Return (X, Y) of the center of cell containing provided text 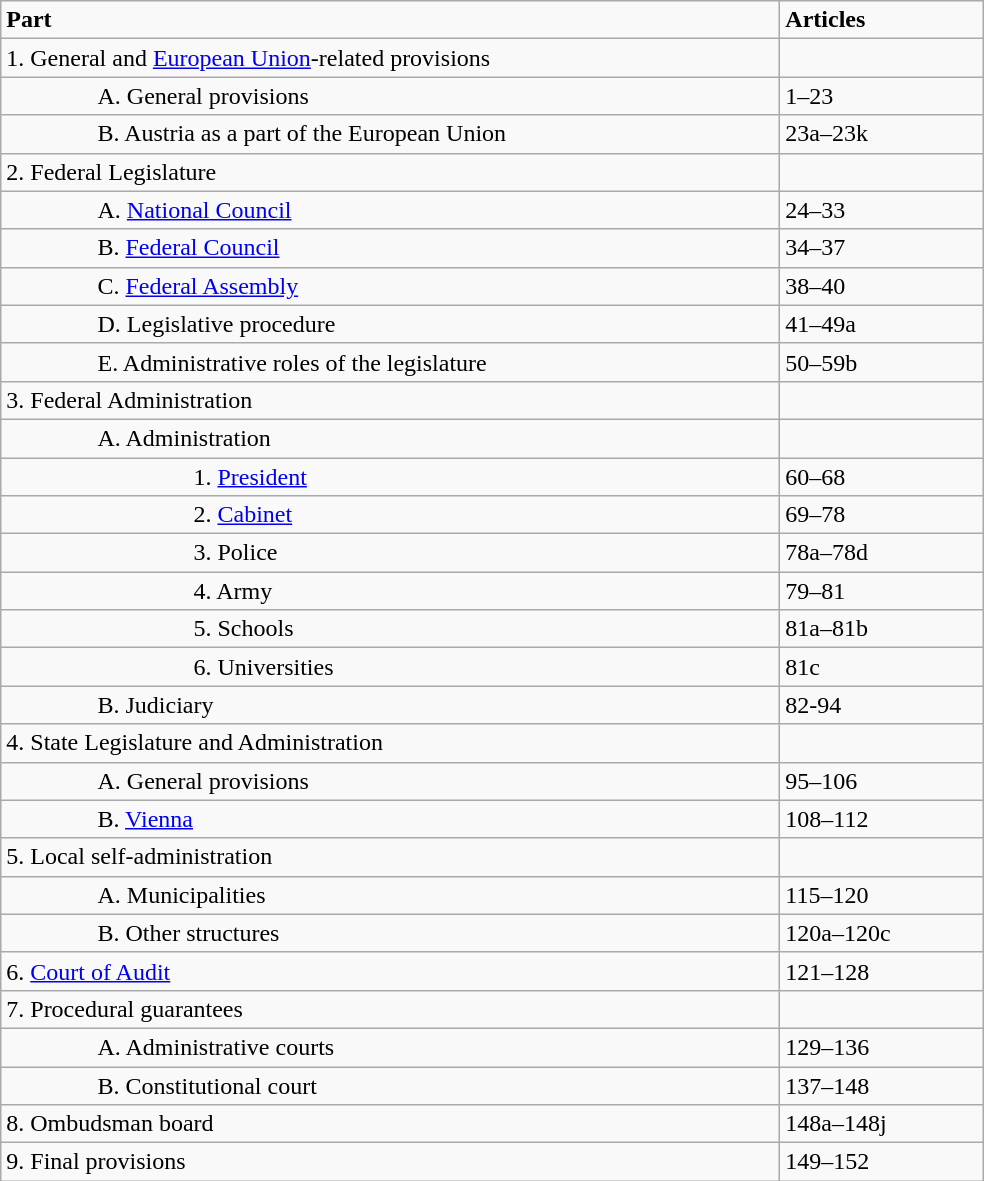
137–148 (882, 1085)
E. Administrative roles of the legislature (390, 362)
6. Universities (390, 667)
108–112 (882, 819)
A. Administration (390, 438)
121–128 (882, 971)
4. Army (390, 591)
129–136 (882, 1047)
115–120 (882, 895)
1. General and European Union-related provisions (390, 58)
38–40 (882, 286)
41–49a (882, 324)
1. President (390, 477)
Articles (882, 20)
A. Administrative courts (390, 1047)
C. Federal Assembly (390, 286)
23a–23k (882, 134)
95–106 (882, 781)
Part (390, 20)
82-94 (882, 705)
149–152 (882, 1162)
81a–81b (882, 629)
8. Ombudsman board (390, 1124)
50–59b (882, 362)
5. Local self-administration (390, 857)
148a–148j (882, 1124)
78a–78d (882, 553)
7. Procedural guarantees (390, 1009)
69–78 (882, 515)
3. Federal Administration (390, 400)
A. Municipalities (390, 895)
9. Final provisions (390, 1162)
6. Court of Audit (390, 971)
A. National Council (390, 210)
120a–120c (882, 933)
1–23 (882, 96)
81c (882, 667)
B. Austria as a part of the European Union (390, 134)
B. Vienna (390, 819)
B. Constitutional court (390, 1085)
24–33 (882, 210)
79–81 (882, 591)
D. Legislative procedure (390, 324)
B. Other structures (390, 933)
B. Federal Council (390, 248)
3. Police (390, 553)
2. Cabinet (390, 515)
4. State Legislature and Administration (390, 743)
5. Schools (390, 629)
60–68 (882, 477)
34–37 (882, 248)
B. Judiciary (390, 705)
2. Federal Legislature (390, 172)
